For the text-containing cell, return its midpoint in [x, y] coordinate format. 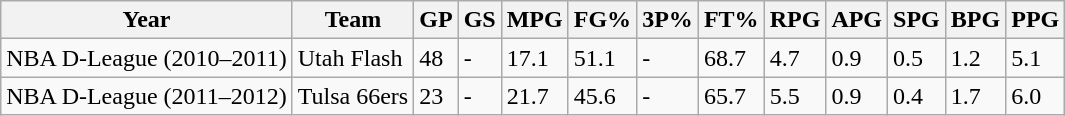
1.2 [975, 58]
MPG [534, 20]
GP [436, 20]
NBA D-League (2010–2011) [146, 58]
SPG [917, 20]
48 [436, 58]
6.0 [1036, 96]
65.7 [731, 96]
FG% [602, 20]
RPG [795, 20]
FT% [731, 20]
NBA D-League (2011–2012) [146, 96]
23 [436, 96]
1.7 [975, 96]
5.5 [795, 96]
BPG [975, 20]
45.6 [602, 96]
0.4 [917, 96]
0.5 [917, 58]
Year [146, 20]
68.7 [731, 58]
Tulsa 66ers [353, 96]
Utah Flash [353, 58]
4.7 [795, 58]
APG [857, 20]
GS [480, 20]
Team [353, 20]
3P% [668, 20]
5.1 [1036, 58]
PPG [1036, 20]
17.1 [534, 58]
21.7 [534, 96]
51.1 [602, 58]
